For the text-containing cell, return its midpoint in [x, y] coordinate format. 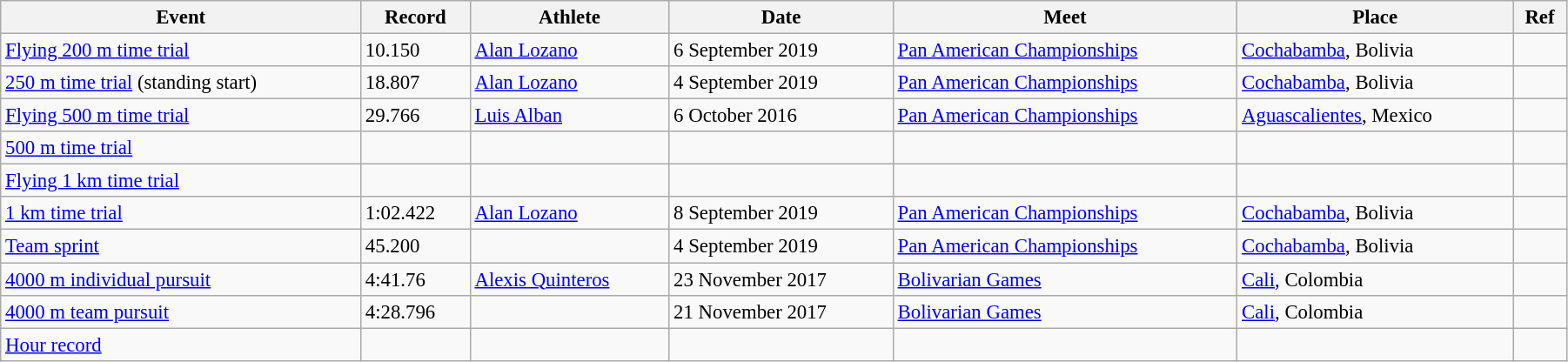
18.807 [416, 83]
Flying 1 km time trial [181, 181]
Date [781, 17]
8 September 2019 [781, 213]
23 November 2017 [781, 279]
250 m time trial (standing start) [181, 83]
Meet [1065, 17]
6 September 2019 [781, 50]
Flying 200 m time trial [181, 50]
4000 m individual pursuit [181, 279]
Place [1375, 17]
Luis Alban [569, 116]
4:28.796 [416, 312]
500 m time trial [181, 148]
Alexis Quinteros [569, 279]
4:41.76 [416, 279]
Ref [1540, 17]
29.766 [416, 116]
Flying 500 m time trial [181, 116]
Team sprint [181, 246]
6 October 2016 [781, 116]
21 November 2017 [781, 312]
1 km time trial [181, 213]
10.150 [416, 50]
Hour record [181, 345]
Athlete [569, 17]
1:02.422 [416, 213]
Record [416, 17]
45.200 [416, 246]
Aguascalientes, Mexico [1375, 116]
4000 m team pursuit [181, 312]
Event [181, 17]
